Pinpoint the cell where the given text exists, returning its (X, Y) midpoint coordinate. 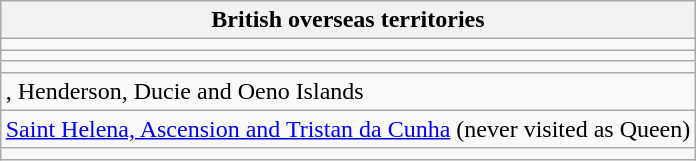
British overseas territories (348, 20)
, Henderson, Ducie and Oeno Islands (348, 91)
Saint Helena, Ascension and Tristan da Cunha (never visited as Queen) (348, 129)
